Pinpoint the cell where the given text exists, returning its [X, Y] midpoint coordinate. 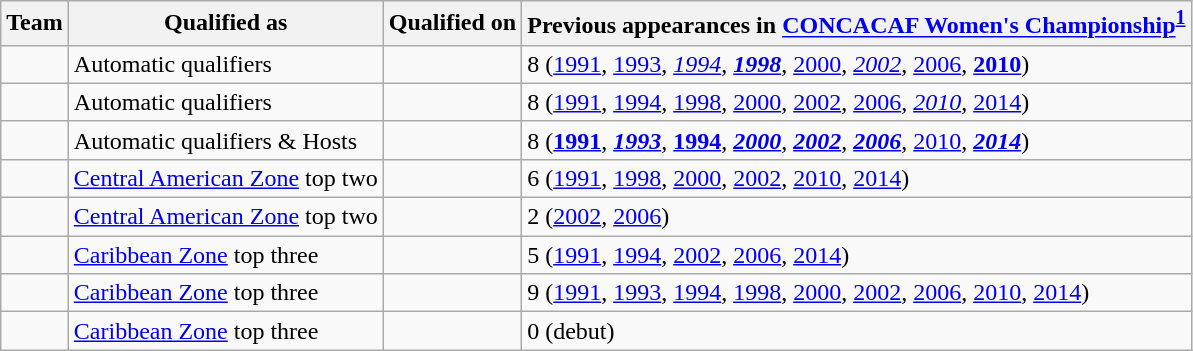
Team [35, 24]
6 (1991, 1998, 2000, 2002, 2010, 2014) [856, 178]
Qualified on [452, 24]
0 (debut) [856, 331]
Previous appearances in CONCACAF Women's Championship1 [856, 24]
9 (1991, 1993, 1994, 1998, 2000, 2002, 2006, 2010, 2014) [856, 293]
8 (1991, 1993, 1994, 2000, 2002, 2006, 2010, 2014) [856, 140]
2 (2002, 2006) [856, 217]
5 (1991, 1994, 2002, 2006, 2014) [856, 255]
Qualified as [226, 24]
8 (1991, 1994, 1998, 2000, 2002, 2006, 2010, 2014) [856, 102]
Automatic qualifiers & Hosts [226, 140]
8 (1991, 1993, 1994, 1998, 2000, 2002, 2006, 2010) [856, 64]
